Capture the cell that displays the provided text and extract its (x, y) central coordinate. 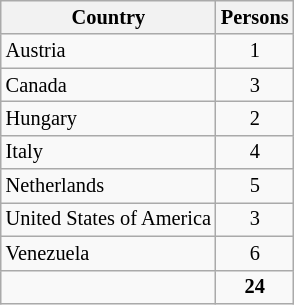
Country (108, 17)
4 (255, 152)
Austria (108, 51)
5 (255, 186)
Netherlands (108, 186)
Hungary (108, 118)
Persons (255, 17)
Italy (108, 152)
24 (255, 287)
Venezuela (108, 253)
2 (255, 118)
United States of America (108, 219)
Canada (108, 85)
6 (255, 253)
1 (255, 51)
